Capture the cell that displays the provided text and extract its (x, y) central coordinate. 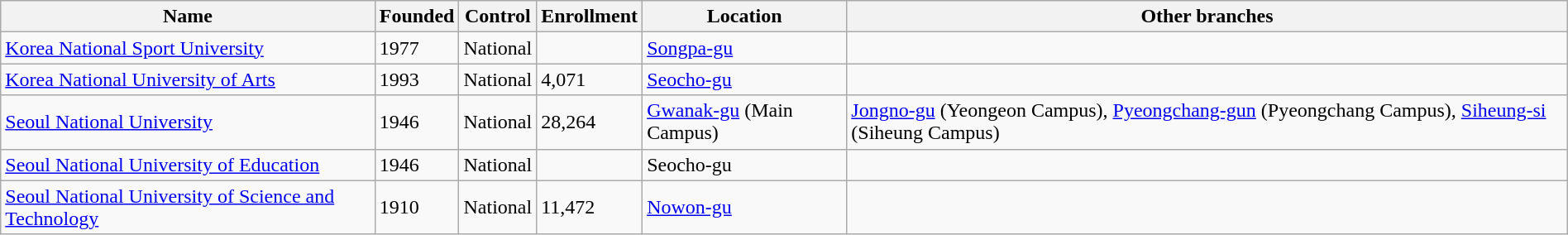
1977 (417, 48)
11,472 (590, 207)
Seoul National University of Science and Technology (188, 207)
Gwanak-gu (Main Campus) (744, 122)
Seoul National University (188, 122)
1993 (417, 79)
Jongno-gu (Yeongeon Campus), Pyeongchang-gun (Pyeongchang Campus), Siheung-si (Siheung Campus) (1207, 122)
Founded (417, 17)
4,071 (590, 79)
Seoul National University of Education (188, 165)
Songpa-gu (744, 48)
28,264 (590, 122)
Korea National University of Arts (188, 79)
Name (188, 17)
Nowon-gu (744, 207)
Other branches (1207, 17)
Korea National Sport University (188, 48)
Enrollment (590, 17)
Location (744, 17)
1910 (417, 207)
Control (498, 17)
